Scan for the cell matching the given text and deliver its [X, Y] coordinate at center. 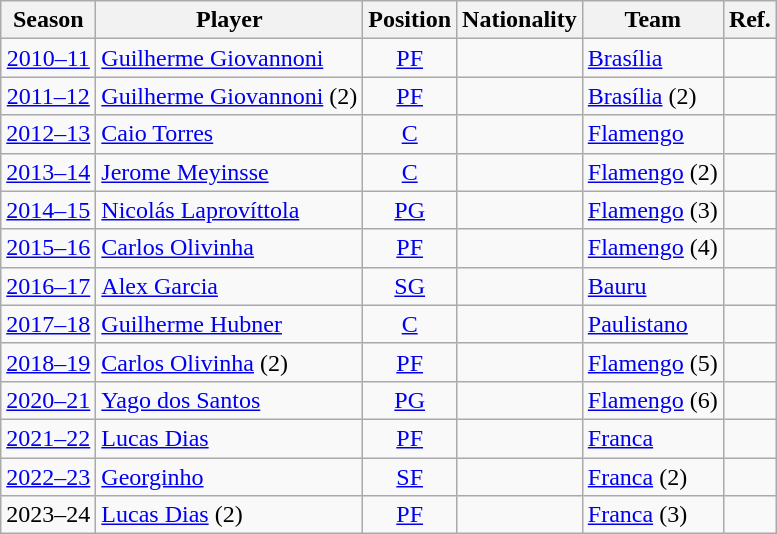
Brasília [652, 58]
SF [410, 477]
Lucas Dias (2) [230, 515]
Brasília (2) [652, 96]
2015–16 [48, 248]
2017–18 [48, 324]
2016–17 [48, 286]
Carlos Olivinha (2) [230, 362]
2014–15 [48, 210]
2011–12 [48, 96]
Season [48, 20]
Guilherme Giovannoni [230, 58]
Georginho [230, 477]
Player [230, 20]
Flamengo (5) [652, 362]
2013–14 [48, 172]
Alex Garcia [230, 286]
Franca (2) [652, 477]
Carlos Olivinha [230, 248]
Lucas Dias [230, 438]
Franca [652, 438]
Guilherme Giovannoni (2) [230, 96]
Nicolás Laprovíttola [230, 210]
Flamengo (3) [652, 210]
2010–11 [48, 58]
Jerome Meyinsse [230, 172]
Nationality [520, 20]
SG [410, 286]
Guilherme Hubner [230, 324]
Caio Torres [230, 134]
Position [410, 20]
Flamengo [652, 134]
Ref. [750, 20]
Flamengo (4) [652, 248]
2023–24 [48, 515]
Yago dos Santos [230, 400]
2021–22 [48, 438]
Bauru [652, 286]
Franca (3) [652, 515]
2018–19 [48, 362]
2012–13 [48, 134]
2022–23 [48, 477]
Team [652, 20]
2020–21 [48, 400]
Flamengo (6) [652, 400]
Flamengo (2) [652, 172]
Paulistano [652, 324]
